Identify which cell holds the provided text, then report its (x, y) central coordinate. 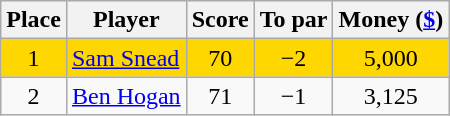
71 (220, 96)
Player (126, 20)
5,000 (391, 58)
Money ($) (391, 20)
−2 (294, 58)
To par (294, 20)
Sam Snead (126, 58)
Score (220, 20)
2 (34, 96)
1 (34, 58)
Ben Hogan (126, 96)
Place (34, 20)
70 (220, 58)
3,125 (391, 96)
−1 (294, 96)
